Capture the cell that displays the provided text and extract its [X, Y] central coordinate. 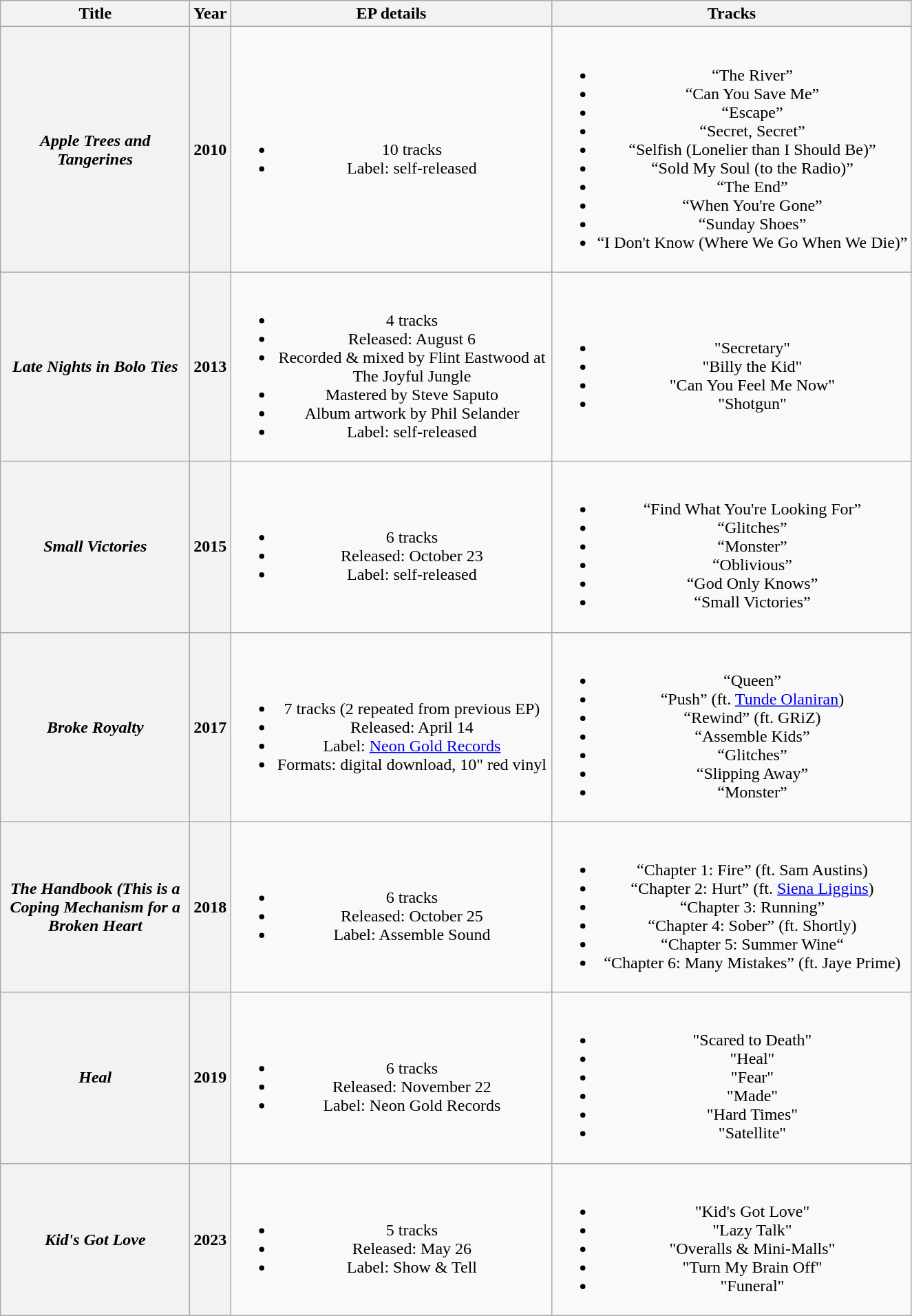
10 tracksLabel: self-released [391, 149]
2023 [211, 1240]
2015 [211, 547]
2018 [211, 907]
2013 [211, 366]
The Handbook (This is a Coping Mechanism for a Broken Heart [95, 907]
Year [211, 14]
Tracks [732, 14]
Late Nights in Bolo Ties [95, 366]
6 tracksReleased: November 22Label: Neon Gold Records [391, 1078]
5 tracksReleased: May 26Label: Show & Tell [391, 1240]
2017 [211, 727]
“Queen”“Push” (ft. Tunde Olaniran)“Rewind” (ft. GRiZ)“Assemble Kids”“Glitches”“Slipping Away”“Monster” [732, 727]
EP details [391, 14]
6 tracksReleased: October 23Label: self-released [391, 547]
"Kid's Got Love""Lazy Talk""Overalls & Mini-Malls""Turn My Brain Off""Funeral" [732, 1240]
Title [95, 14]
2010 [211, 149]
Broke Royalty [95, 727]
2019 [211, 1078]
"Secretary""Billy the Kid""Can You Feel Me Now""Shotgun" [732, 366]
6 tracksReleased: October 25Label: Assemble Sound [391, 907]
7 tracks (2 repeated from previous EP)Released: April 14Label: Neon Gold RecordsFormats: digital download, 10" red vinyl [391, 727]
Kid's Got Love [95, 1240]
Small Victories [95, 547]
Heal [95, 1078]
Apple Trees and Tangerines [95, 149]
"Scared to Death""Heal""Fear""Made""Hard Times""Satellite" [732, 1078]
“Find What You're Looking For”“Glitches”“Monster”“Oblivious”“God Only Knows”“Small Victories” [732, 547]
